Return [X, Y] of the center of cell containing provided text 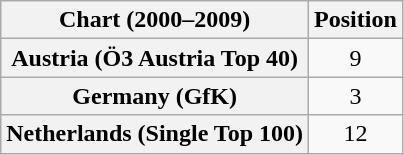
Position [356, 20]
Austria (Ö3 Austria Top 40) [155, 58]
3 [356, 96]
9 [356, 58]
Germany (GfK) [155, 96]
Chart (2000–2009) [155, 20]
12 [356, 134]
Netherlands (Single Top 100) [155, 134]
